Find where the given text appears and provide that cell's center as (X, Y) coordinate. 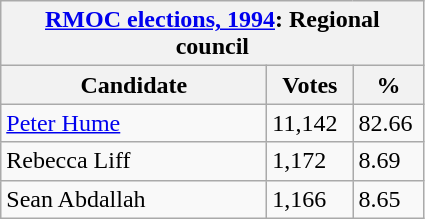
8.65 (388, 199)
1,166 (310, 199)
1,172 (310, 161)
Peter Hume (134, 123)
Candidate (134, 85)
% (388, 85)
Votes (310, 85)
RMOC elections, 1994: Regional council (212, 34)
Sean Abdallah (134, 199)
Rebecca Liff (134, 161)
82.66 (388, 123)
11,142 (310, 123)
8.69 (388, 161)
